Extract the [X, Y] coordinate from the center of the cell holding the provided text.  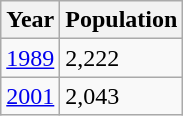
2001 [30, 96]
Population [122, 20]
1989 [30, 58]
2,043 [122, 96]
2,222 [122, 58]
Year [30, 20]
